Identify which cell holds the provided text, then report its [X, Y] central coordinate. 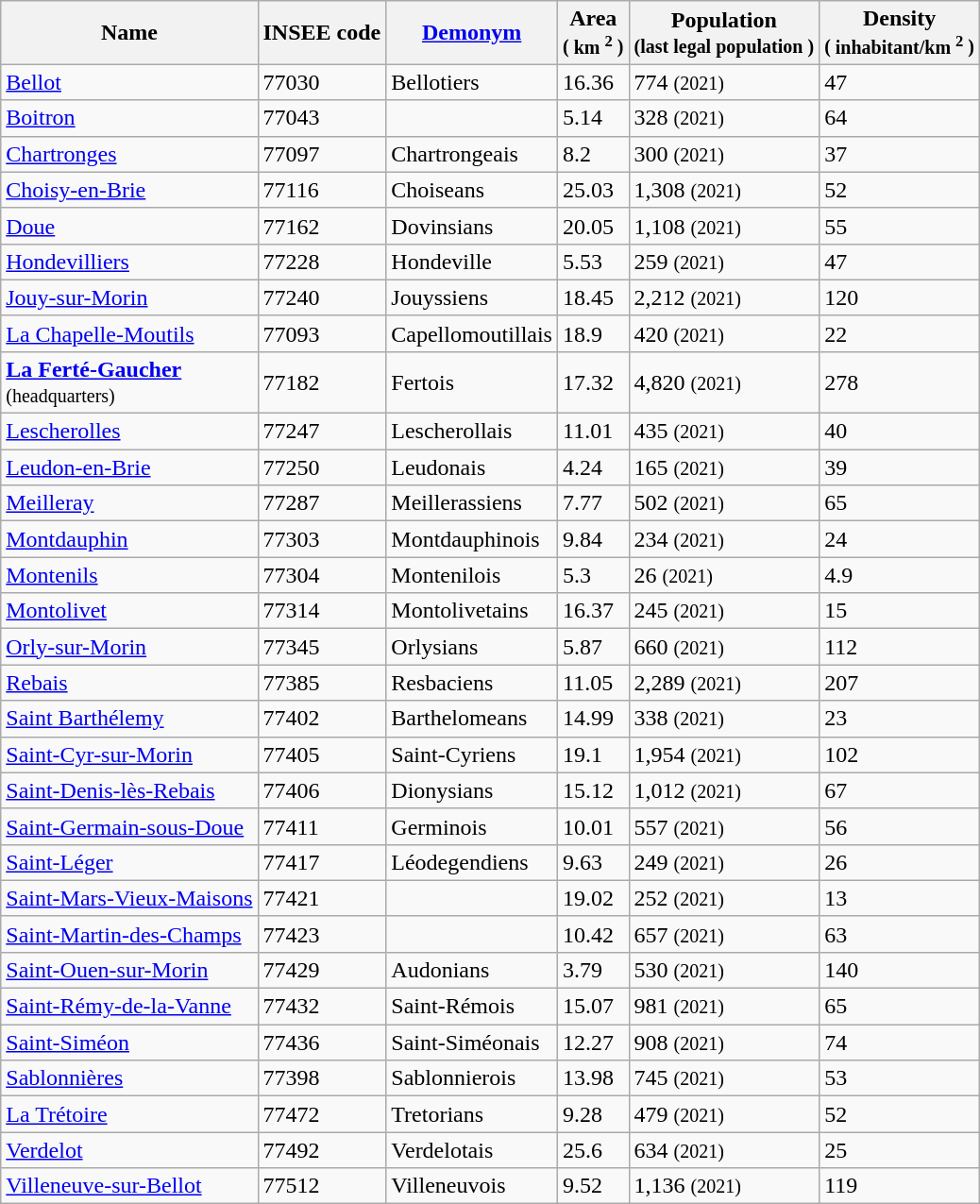
77304 [322, 575]
77406 [322, 790]
Montolivet [129, 611]
Resbaciens [472, 683]
Capellomoutillais [472, 333]
479 (2021) [724, 1114]
77421 [322, 898]
Montolivetains [472, 611]
207 [900, 683]
Audonians [472, 970]
245 (2021) [724, 611]
5.14 [593, 118]
Villeneuve-sur-Bellot [129, 1186]
435 (2021) [724, 432]
Saint-Rémois [472, 1007]
Orlysians [472, 647]
37 [900, 154]
2,289 (2021) [724, 683]
Density( inhabitant/km 2 ) [900, 32]
Bellotiers [472, 82]
16.36 [593, 82]
14.99 [593, 719]
53 [900, 1078]
13.98 [593, 1078]
20.05 [593, 226]
26 [900, 862]
Saint-Germain-sous-Doue [129, 826]
Verdelotais [472, 1150]
77411 [322, 826]
300 (2021) [724, 154]
774 (2021) [724, 82]
11.05 [593, 683]
63 [900, 934]
Tretorians [472, 1114]
77228 [322, 262]
16.37 [593, 611]
77247 [322, 432]
328 (2021) [724, 118]
77162 [322, 226]
77492 [322, 1150]
Dionysians [472, 790]
5.87 [593, 647]
1,308 (2021) [724, 190]
Saint-Mars-Vieux-Maisons [129, 898]
11.01 [593, 432]
981 (2021) [724, 1007]
Montdauphinois [472, 539]
Lescherollais [472, 432]
Villeneuvois [472, 1186]
77093 [322, 333]
Saint-Rémy-de-la-Vanne [129, 1007]
Bellot [129, 82]
23 [900, 719]
5.53 [593, 262]
Choiseans [472, 190]
77314 [322, 611]
La Chapelle-Moutils [129, 333]
17.32 [593, 382]
Rebais [129, 683]
77398 [322, 1078]
Hondeville [472, 262]
77405 [322, 755]
530 (2021) [724, 970]
Léodegendiens [472, 862]
8.2 [593, 154]
Montdauphin [129, 539]
10.42 [593, 934]
77402 [322, 719]
502 (2021) [724, 503]
77043 [322, 118]
77182 [322, 382]
112 [900, 647]
77303 [322, 539]
Boitron [129, 118]
Saint-Ouen-sur-Morin [129, 970]
7.77 [593, 503]
Hondevilliers [129, 262]
Montenilois [472, 575]
67 [900, 790]
338 (2021) [724, 719]
13 [900, 898]
5.3 [593, 575]
Name [129, 32]
77423 [322, 934]
Chartronges [129, 154]
74 [900, 1043]
Sablonnières [129, 1078]
77436 [322, 1043]
15 [900, 611]
Barthelomeans [472, 719]
2,212 (2021) [724, 297]
Meillerassiens [472, 503]
Saint-Cyr-sur-Morin [129, 755]
1,108 (2021) [724, 226]
Choisy-en-Brie [129, 190]
745 (2021) [724, 1078]
Saint Barthélemy [129, 719]
22 [900, 333]
25 [900, 1150]
9.84 [593, 539]
657 (2021) [724, 934]
Germinois [472, 826]
Fertois [472, 382]
Orly-sur-Morin [129, 647]
1,012 (2021) [724, 790]
Saint-Denis-lès-Rebais [129, 790]
1,136 (2021) [724, 1186]
9.52 [593, 1186]
La Trétoire [129, 1114]
Jouyssiens [472, 297]
4.24 [593, 467]
Saint-Cyriens [472, 755]
64 [900, 118]
660 (2021) [724, 647]
9.63 [593, 862]
420 (2021) [724, 333]
278 [900, 382]
165 (2021) [724, 467]
26 (2021) [724, 575]
Chartrongeais [472, 154]
Saint-Siméonais [472, 1043]
77429 [322, 970]
4.9 [900, 575]
18.9 [593, 333]
3.79 [593, 970]
1,954 (2021) [724, 755]
Population(last legal population ) [724, 32]
120 [900, 297]
4,820 (2021) [724, 382]
Meilleray [129, 503]
25.6 [593, 1150]
Saint-Martin-des-Champs [129, 934]
39 [900, 467]
77287 [322, 503]
252 (2021) [724, 898]
INSEE code [322, 32]
19.1 [593, 755]
Lescherolles [129, 432]
77240 [322, 297]
77250 [322, 467]
77512 [322, 1186]
77030 [322, 82]
119 [900, 1186]
24 [900, 539]
12.27 [593, 1043]
77472 [322, 1114]
40 [900, 432]
Doue [129, 226]
55 [900, 226]
557 (2021) [724, 826]
La Ferté-Gaucher(headquarters) [129, 382]
77417 [322, 862]
908 (2021) [724, 1043]
18.45 [593, 297]
9.28 [593, 1114]
Leudon-en-Brie [129, 467]
634 (2021) [724, 1150]
249 (2021) [724, 862]
77116 [322, 190]
Saint-Léger [129, 862]
77432 [322, 1007]
15.07 [593, 1007]
Montenils [129, 575]
Area( km 2 ) [593, 32]
15.12 [593, 790]
77345 [322, 647]
Demonym [472, 32]
259 (2021) [724, 262]
Sablonnierois [472, 1078]
234 (2021) [724, 539]
77097 [322, 154]
140 [900, 970]
19.02 [593, 898]
Verdelot [129, 1150]
Leudonais [472, 467]
25.03 [593, 190]
10.01 [593, 826]
Jouy-sur-Morin [129, 297]
102 [900, 755]
77385 [322, 683]
Dovinsians [472, 226]
56 [900, 826]
Saint-Siméon [129, 1043]
